Return (X, Y) of the center of cell containing provided text 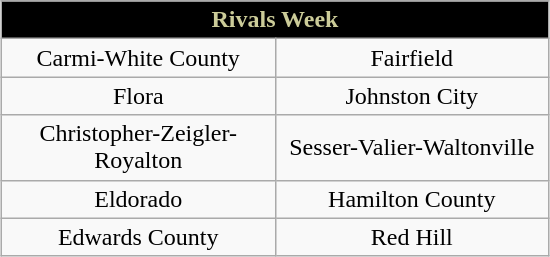
Sesser-Valier-Waltonville (412, 148)
Flora (138, 96)
Christopher-Zeigler-Royalton (138, 148)
Rivals Week (274, 20)
Fairfield (412, 58)
Johnston City (412, 96)
Edwards County (138, 237)
Hamilton County (412, 199)
Eldorado (138, 199)
Carmi-White County (138, 58)
Red Hill (412, 237)
